Detect which cell encompasses the target text, then output its [X, Y] center coordinate. 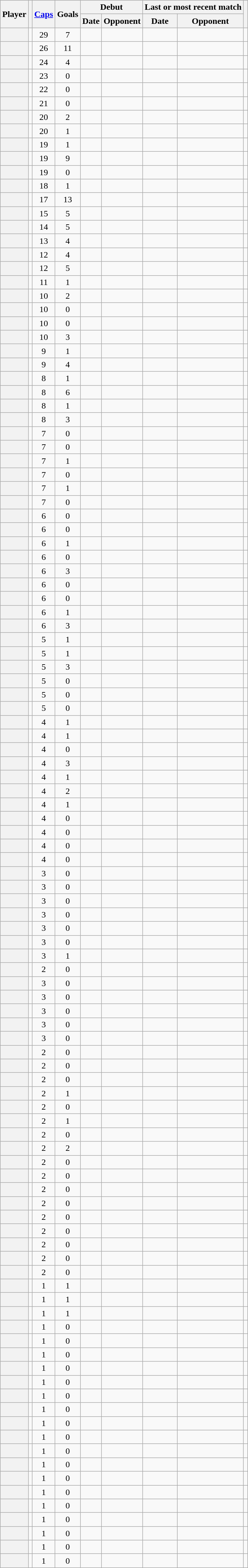
Debut [111, 7]
21 [44, 103]
17 [44, 200]
24 [44, 62]
Caps [44, 14]
23 [44, 76]
Goals [68, 14]
26 [44, 48]
18 [44, 186]
15 [44, 213]
14 [44, 227]
29 [44, 35]
Last or most recent match [193, 7]
22 [44, 90]
Player [14, 14]
